Identify which cell holds the provided text, then report its [x, y] central coordinate. 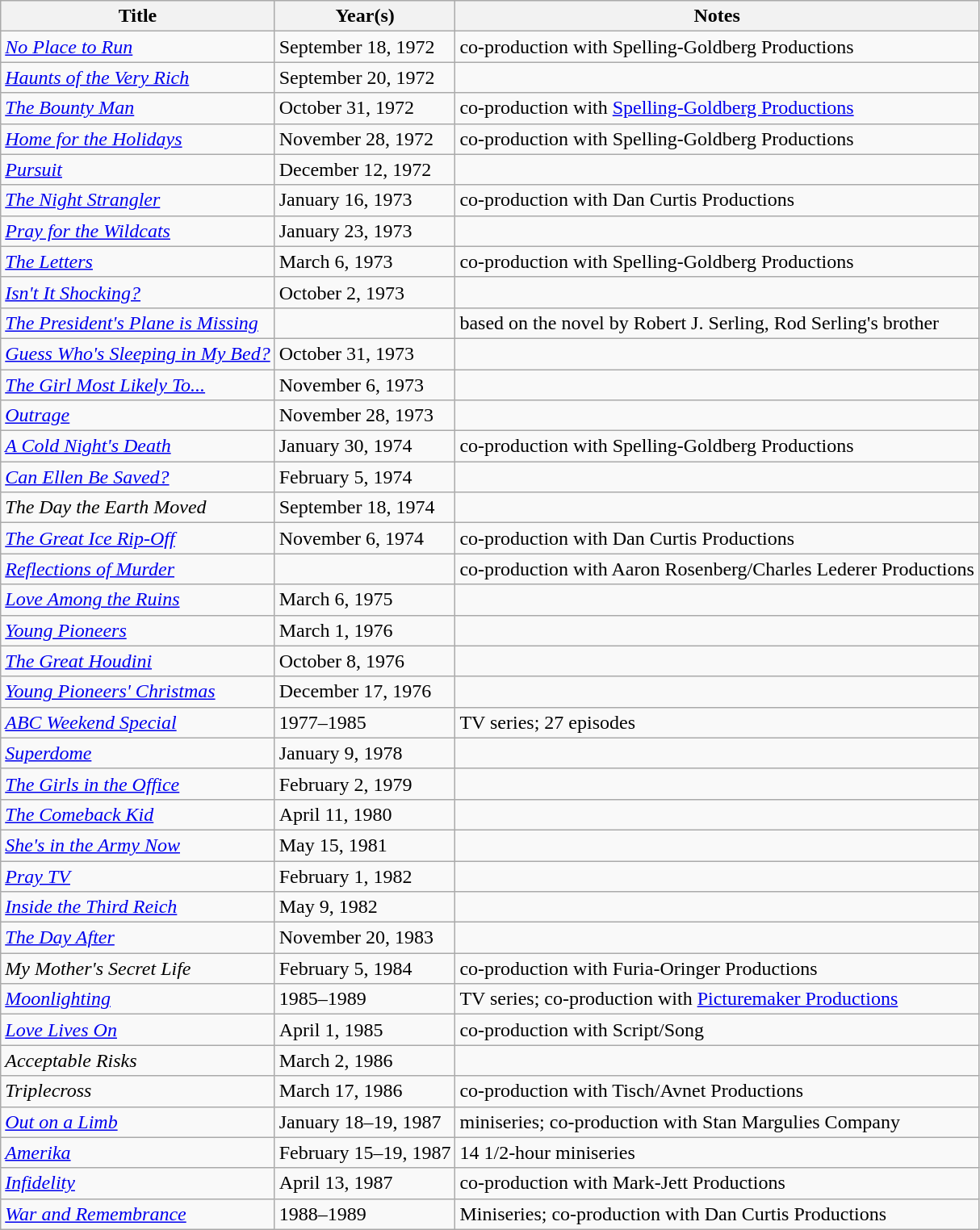
My Mother's Secret Life [137, 969]
Young Pioneers' Christmas [137, 692]
April 13, 1987 [365, 1183]
November 6, 1974 [365, 538]
Outrage [137, 416]
February 5, 1974 [365, 477]
Pray TV [137, 876]
Title [137, 16]
October 8, 1976 [365, 661]
Acceptable Risks [137, 1061]
co-production with Script/Song [717, 1030]
Love Lives On [137, 1030]
The Comeback Kid [137, 814]
Pursuit [137, 169]
Reflections of Murder [137, 569]
March 17, 1986 [365, 1091]
The Night Strangler [137, 200]
The Day the Earth Moved [137, 508]
Isn't It Shocking? [137, 292]
March 2, 1986 [365, 1061]
January 9, 1978 [365, 753]
She's in the Army Now [137, 845]
March 6, 1973 [365, 261]
The Great Houdini [137, 661]
February 1, 1982 [365, 876]
1977–1985 [365, 722]
April 1, 1985 [365, 1030]
December 17, 1976 [365, 692]
TV series; 27 episodes [717, 722]
February 2, 1979 [365, 784]
ABC Weekend Special [137, 722]
co-production with Aaron Rosenberg/Charles Lederer Productions [717, 569]
Pray for the Wildcats [137, 231]
October 2, 1973 [365, 292]
Can Ellen Be Saved? [137, 477]
October 31, 1972 [365, 108]
Young Pioneers [137, 630]
Inside the Third Reich [137, 907]
Notes [717, 16]
March 1, 1976 [365, 630]
The Bounty Man [137, 108]
The Day After [137, 938]
The Girl Most Likely To... [137, 385]
January 16, 1973 [365, 200]
Superdome [137, 753]
Guess Who's Sleeping in My Bed? [137, 354]
1985–1989 [365, 999]
The Great Ice Rip-Off [137, 538]
September 18, 1972 [365, 47]
January 18–19, 1987 [365, 1122]
February 5, 1984 [365, 969]
14 1/2-hour miniseries [717, 1153]
November 6, 1973 [365, 385]
miniseries; co-production with Stan Margulies Company [717, 1122]
Year(s) [365, 16]
October 31, 1973 [365, 354]
TV series; co-production with Picturemaker Productions [717, 999]
A Cold Night's Death [137, 446]
April 11, 1980 [365, 814]
November 28, 1973 [365, 416]
co-production with Mark-Jett Productions [717, 1183]
December 12, 1972 [365, 169]
The President's Plane is Missing [137, 323]
November 28, 1972 [365, 139]
March 6, 1975 [365, 600]
September 18, 1974 [365, 508]
Amerika [137, 1153]
The Girls in the Office [137, 784]
Out on a Limb [137, 1122]
1988–1989 [365, 1214]
February 15–19, 1987 [365, 1153]
Haunts of the Very Rich [137, 77]
co-production with Furia-Oringer Productions [717, 969]
November 20, 1983 [365, 938]
Triplecross [137, 1091]
May 15, 1981 [365, 845]
Love Among the Ruins [137, 600]
War and Remembrance [137, 1214]
Moonlighting [137, 999]
Miniseries; co-production with Dan Curtis Productions [717, 1214]
Home for the Holidays [137, 139]
Infidelity [137, 1183]
The Letters [137, 261]
January 23, 1973 [365, 231]
January 30, 1974 [365, 446]
co-production with Tisch/Avnet Productions [717, 1091]
No Place to Run [137, 47]
based on the novel by Robert J. Serling, Rod Serling's brother [717, 323]
May 9, 1982 [365, 907]
September 20, 1972 [365, 77]
